Output the [X, Y] coordinate of the center of the cell containing the given text.  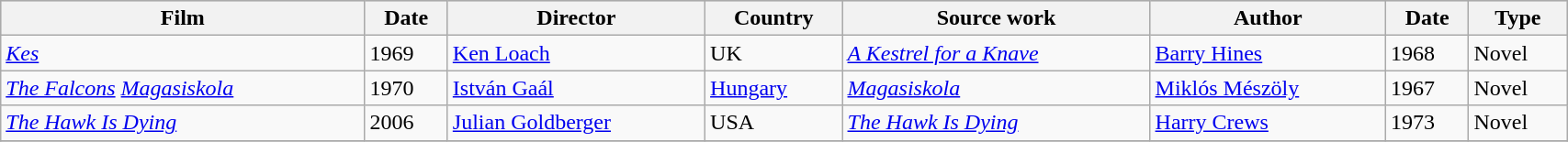
Author [1268, 18]
UK [773, 53]
Kes [183, 53]
The Falcons Magasiskola [183, 88]
USA [773, 123]
Harry Crews [1268, 123]
István Gaál [576, 88]
2006 [406, 123]
Julian Goldberger [576, 123]
1970 [406, 88]
1967 [1427, 88]
Miklós Mészöly [1268, 88]
1969 [406, 53]
A Kestrel for a Knave [996, 53]
1968 [1427, 53]
Hungary [773, 88]
Country [773, 18]
Source work [996, 18]
Barry Hines [1268, 53]
1973 [1427, 123]
Type [1517, 18]
Ken Loach [576, 53]
Magasiskola [996, 88]
Director [576, 18]
Film [183, 18]
